Return the [x, y] coordinate for the center point of the cell that contains the specified text.  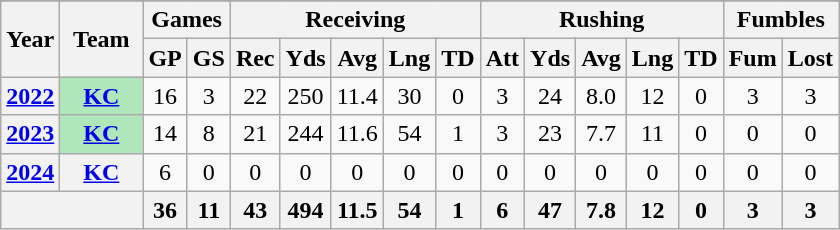
21 [255, 134]
250 [306, 96]
Year [30, 39]
Att [502, 58]
8 [208, 134]
11.4 [357, 96]
Receiving [355, 20]
2023 [30, 134]
Rushing [602, 20]
7.8 [602, 210]
Games [186, 20]
43 [255, 210]
GS [208, 58]
8.0 [602, 96]
11.5 [357, 210]
Team [102, 39]
494 [306, 210]
Fumbles [780, 20]
7.7 [602, 134]
23 [550, 134]
14 [165, 134]
Fum [752, 58]
244 [306, 134]
11.6 [357, 134]
16 [165, 96]
22 [255, 96]
47 [550, 210]
2022 [30, 96]
Lost [810, 58]
Rec [255, 58]
24 [550, 96]
GP [165, 58]
2024 [30, 172]
36 [165, 210]
30 [409, 96]
